Pinpoint the cell where the given text exists, returning its (X, Y) midpoint coordinate. 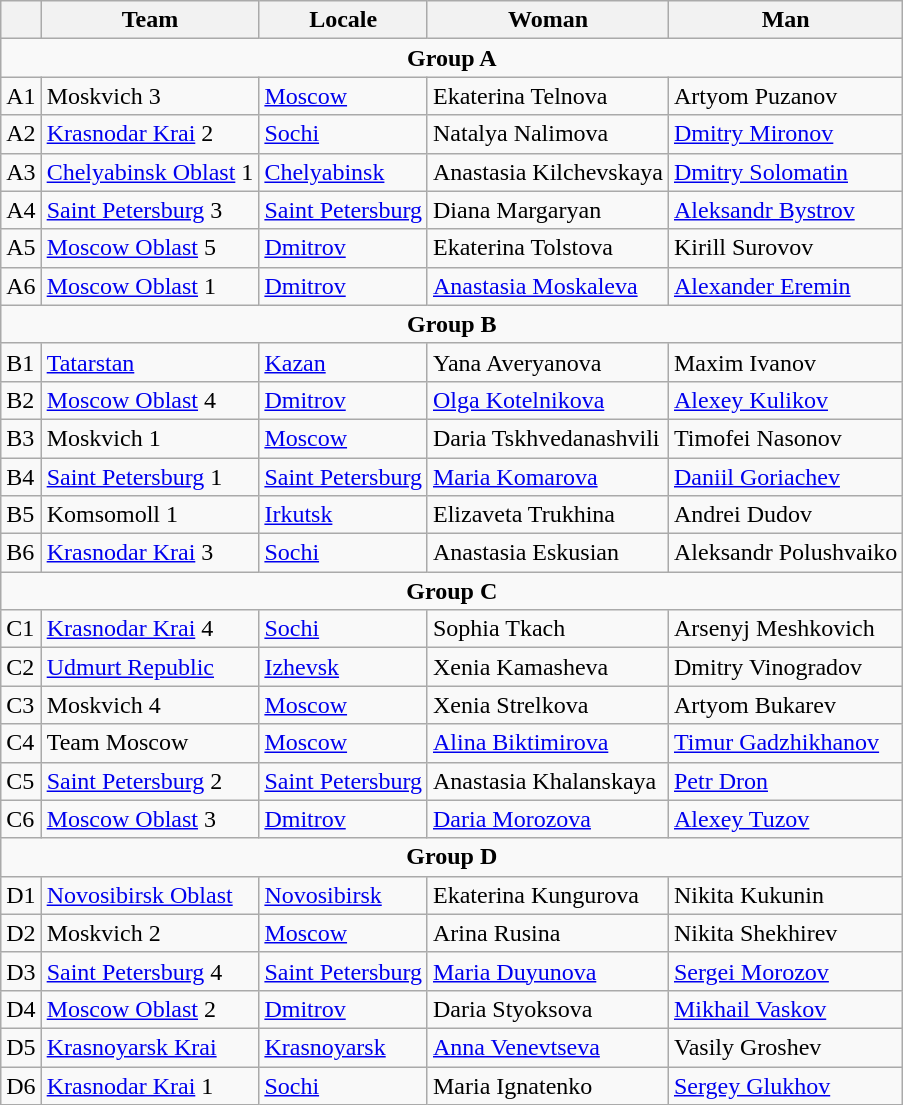
Kirill Surovov (785, 248)
B1 (21, 362)
Dmitry Vinogradov (785, 667)
Diana Margaryan (548, 210)
Ekaterina Kungurova (548, 895)
Anastasia Kilchevskaya (548, 172)
Moskvich 3 (150, 96)
Timofei Nasonov (785, 438)
D6 (21, 1085)
B4 (21, 477)
Krasnodar Krai 4 (150, 629)
C3 (21, 705)
C5 (21, 781)
Man (785, 20)
Alexey Kulikov (785, 400)
Saint Petersburg 2 (150, 781)
Nikita Kukunin (785, 895)
Sophia Tkach (548, 629)
Dmitry Mironov (785, 134)
Maxim Ivanov (785, 362)
Maria Duyunova (548, 971)
Krasnodar Krai 3 (150, 553)
Chelyabinsk Oblast 1 (150, 172)
B6 (21, 553)
Izhevsk (344, 667)
Petr Dron (785, 781)
Artyom Bukarev (785, 705)
Timur Gadzhikhanov (785, 743)
D3 (21, 971)
D5 (21, 1047)
Dmitry Solomatin (785, 172)
Arina Rusina (548, 933)
Woman (548, 20)
Moscow Oblast 1 (150, 286)
Krasnoyarsk Krai (150, 1047)
D1 (21, 895)
Alina Biktimirova (548, 743)
Irkutsk (344, 515)
Novosibirsk (344, 895)
C6 (21, 819)
B5 (21, 515)
Saint Petersburg 1 (150, 477)
Alexander Eremin (785, 286)
A1 (21, 96)
Moskvich 4 (150, 705)
Chelyabinsk (344, 172)
C4 (21, 743)
Moskvich 2 (150, 933)
Komsomoll 1 (150, 515)
Maria Ignatenko (548, 1085)
Ekaterina Tolstova (548, 248)
A2 (21, 134)
B3 (21, 438)
Alexey Tuzov (785, 819)
Group C (452, 591)
Udmurt Republic (150, 667)
Yana Averyanova (548, 362)
A5 (21, 248)
Natalya Nalimova (548, 134)
Xenia Strelkova (548, 705)
Team (150, 20)
Sergey Glukhov (785, 1085)
Xenia Kamasheva (548, 667)
Sergei Morozov (785, 971)
Elizaveta Trukhina (548, 515)
B2 (21, 400)
Artyom Puzanov (785, 96)
Vasily Groshev (785, 1047)
Anna Venevtseva (548, 1047)
Ekaterina Telnova (548, 96)
Maria Komarova (548, 477)
D4 (21, 1009)
Locale (344, 20)
Arsenyj Meshkovich (785, 629)
Novosibirsk Oblast (150, 895)
Saint Petersburg 3 (150, 210)
Moscow Oblast 4 (150, 400)
Moscow Oblast 2 (150, 1009)
Moscow Oblast 3 (150, 819)
Daria Tskhvedanashvili (548, 438)
Aleksandr Polushvaiko (785, 553)
Andrei Dudov (785, 515)
Saint Petersburg 4 (150, 971)
D2 (21, 933)
Anastasia Moskaleva (548, 286)
Group B (452, 324)
Krasnoyarsk (344, 1047)
Aleksandr Bystrov (785, 210)
A3 (21, 172)
Mikhail Vaskov (785, 1009)
C1 (21, 629)
A4 (21, 210)
Team Moscow (150, 743)
Tatarstan (150, 362)
Moskvich 1 (150, 438)
Group D (452, 857)
Daria Morozova (548, 819)
Daria Styoksova (548, 1009)
Krasnodar Krai 1 (150, 1085)
C2 (21, 667)
Daniil Goriachev (785, 477)
Krasnodar Krai 2 (150, 134)
Kazan (344, 362)
Nikita Shekhirev (785, 933)
A6 (21, 286)
Moscow Oblast 5 (150, 248)
Group A (452, 58)
Olga Kotelnikova (548, 400)
Anastasia Khalanskaya (548, 781)
Anastasia Eskusian (548, 553)
